For the text-containing cell, return its midpoint in (x, y) coordinate format. 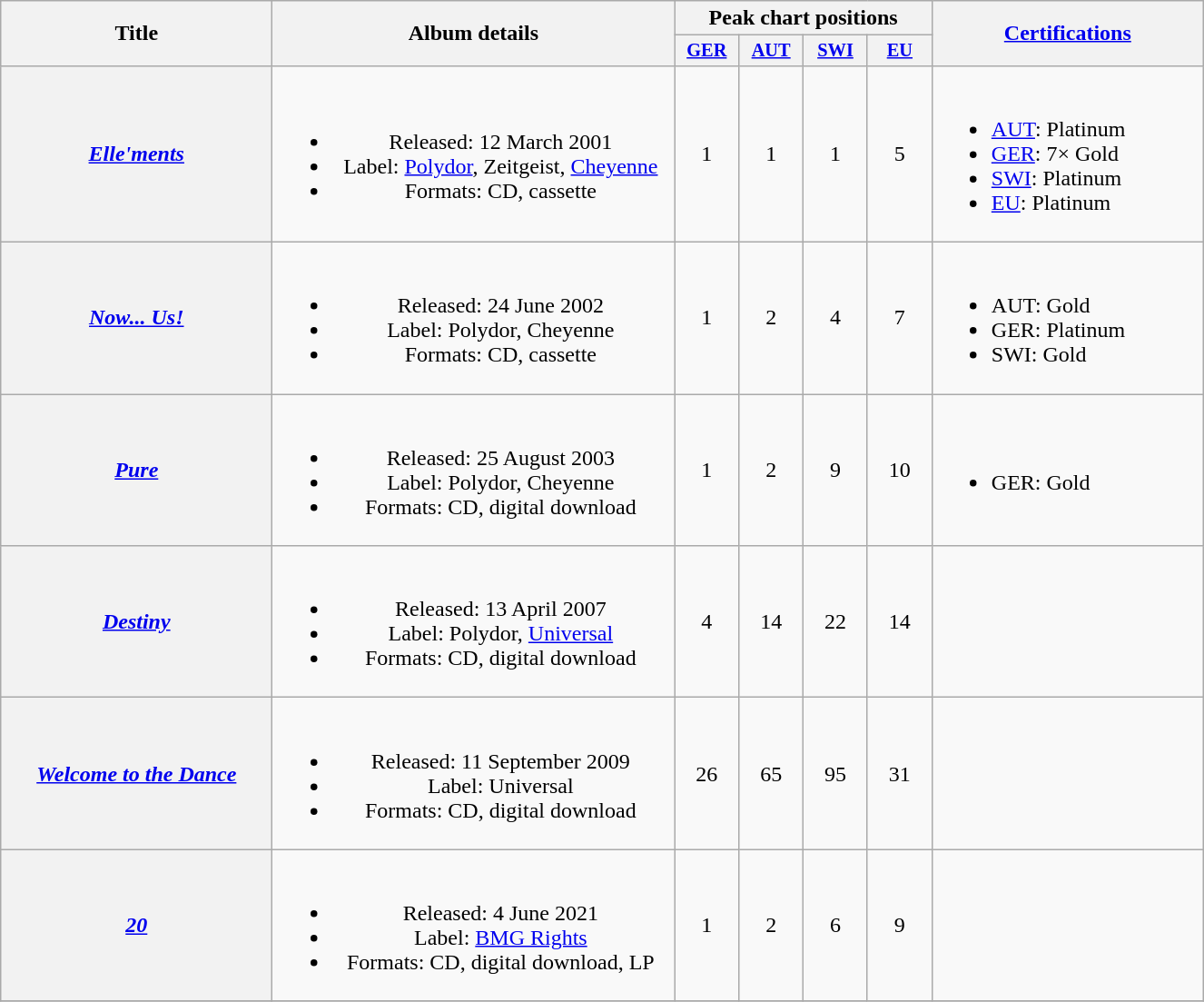
20 (136, 925)
Certifications (1068, 34)
Peak chart positions (803, 18)
GER: Gold (1068, 471)
Elle'ments (136, 154)
Released: 4 June 2021Label: BMG RightsFormats: CD, digital download, LP (474, 925)
5 (899, 154)
Released: 13 April 2007Label: Polydor, UniversalFormats: CD, digital download (474, 621)
26 (706, 774)
AUT: PlatinumGER: 7× GoldSWI: PlatinumEU: Platinum (1068, 154)
6 (835, 925)
31 (899, 774)
Released: 11 September 2009Label: UniversalFormats: CD, digital download (474, 774)
7 (899, 318)
65 (772, 774)
Album details (474, 34)
EU (899, 51)
Released: 25 August 2003Label: Polydor, CheyenneFormats: CD, digital download (474, 471)
Released: 24 June 2002Label: Polydor, CheyenneFormats: CD, cassette (474, 318)
AUT: GoldGER: PlatinumSWI: Gold (1068, 318)
GER (706, 51)
AUT (772, 51)
95 (835, 774)
Now... Us! (136, 318)
Destiny (136, 621)
Released: 12 March 2001Label: Polydor, Zeitgeist, CheyenneFormats: CD, cassette (474, 154)
10 (899, 471)
Welcome to the Dance (136, 774)
Title (136, 34)
22 (835, 621)
Pure (136, 471)
SWI (835, 51)
